From the cell containing the given text, extract its center point as (x, y) coordinate. 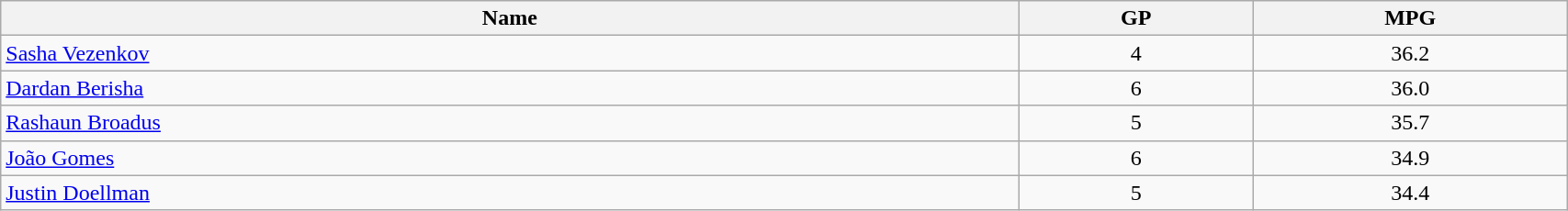
36.2 (1411, 53)
34.9 (1411, 158)
João Gomes (510, 158)
MPG (1411, 18)
Justin Doellman (510, 193)
Name (510, 18)
36.0 (1411, 88)
Sasha Vezenkov (510, 53)
4 (1136, 53)
35.7 (1411, 123)
34.4 (1411, 193)
GP (1136, 18)
Dardan Berisha (510, 88)
Rashaun Broadus (510, 123)
